Identify which cell holds the provided text, then report its [X, Y] central coordinate. 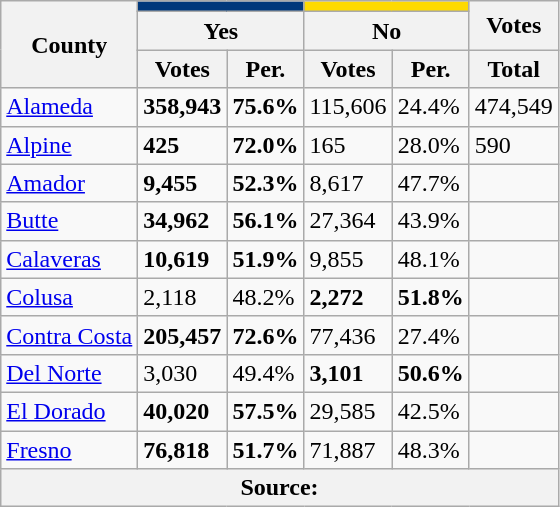
Fresno [70, 449]
Amador [70, 183]
77,436 [348, 335]
2,272 [348, 297]
47.7% [430, 183]
48.3% [430, 449]
52.3% [266, 183]
48.2% [266, 297]
3,101 [348, 373]
75.6% [266, 107]
2,118 [182, 297]
358,943 [182, 107]
Alpine [70, 145]
9,455 [182, 183]
590 [514, 145]
49.4% [266, 373]
51.9% [266, 259]
56.1% [266, 221]
29,585 [348, 411]
10,619 [182, 259]
51.8% [430, 297]
Colusa [70, 297]
8,617 [348, 183]
57.5% [266, 411]
72.0% [266, 145]
48.1% [430, 259]
76,818 [182, 449]
165 [348, 145]
Calaveras [70, 259]
9,855 [348, 259]
474,549 [514, 107]
72.6% [266, 335]
425 [182, 145]
50.6% [430, 373]
115,606 [348, 107]
Contra Costa [70, 335]
Source: [280, 488]
27.4% [430, 335]
40,020 [182, 411]
43.9% [430, 221]
42.5% [430, 411]
El Dorado [70, 411]
205,457 [182, 335]
County [70, 44]
No [386, 31]
34,962 [182, 221]
Alameda [70, 107]
Butte [70, 221]
3,030 [182, 373]
27,364 [348, 221]
Yes [221, 31]
51.7% [266, 449]
Total [514, 69]
71,887 [348, 449]
Del Norte [70, 373]
24.4% [430, 107]
28.0% [430, 145]
